Find where the given text appears and provide that cell's center as [X, Y] coordinate. 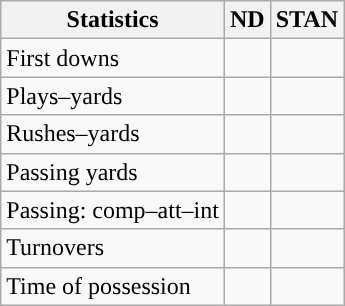
Turnovers [113, 248]
Passing: comp–att–int [113, 210]
Statistics [113, 20]
Plays–yards [113, 96]
ND [247, 20]
Passing yards [113, 172]
Time of possession [113, 286]
First downs [113, 58]
STAN [306, 20]
Rushes–yards [113, 134]
